Return (x, y) of the center of cell containing provided text 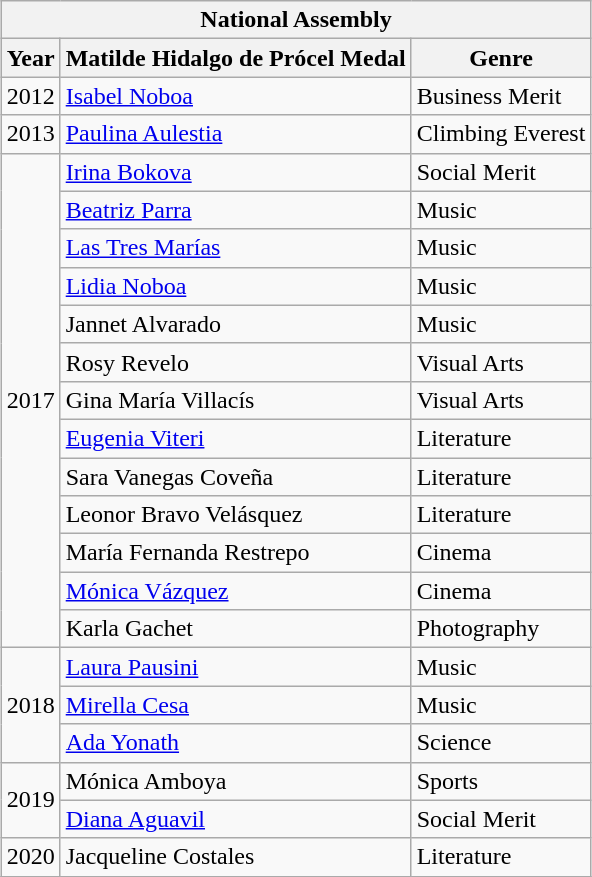
Rosy Revelo (236, 362)
Irina Bokova (236, 172)
Sports (501, 781)
Mónica Amboya (236, 781)
Jannet Alvarado (236, 324)
Year (30, 58)
Ada Yonath (236, 743)
Diana Aguavil (236, 819)
Jacqueline Costales (236, 857)
2020 (30, 857)
Matilde Hidalgo de Prócel Medal (236, 58)
2018 (30, 705)
Leonor Bravo Velásquez (236, 515)
Sara Vanegas Coveña (236, 477)
Laura Pausini (236, 667)
Climbing Everest (501, 134)
Business Merit (501, 96)
Genre (501, 58)
Science (501, 743)
Las Tres Marías (236, 248)
2012 (30, 96)
2013 (30, 134)
Karla Gachet (236, 629)
Photography (501, 629)
National Assembly (296, 20)
María Fernanda Restrepo (236, 553)
Mónica Vázquez (236, 591)
2019 (30, 800)
Paulina Aulestia (236, 134)
Lidia Noboa (236, 286)
Gina María Villacís (236, 400)
Beatriz Parra (236, 210)
Eugenia Viteri (236, 438)
Isabel Noboa (236, 96)
2017 (30, 400)
Mirella Cesa (236, 705)
